Capture the cell that displays the provided text and extract its [x, y] central coordinate. 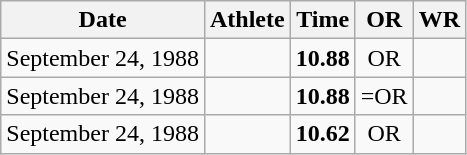
WR [439, 20]
Athlete [247, 20]
=OR [384, 96]
Time [322, 20]
Date [103, 20]
10.62 [322, 134]
